Determine the [x, y] coordinate at the center of the cell enclosing the given text.  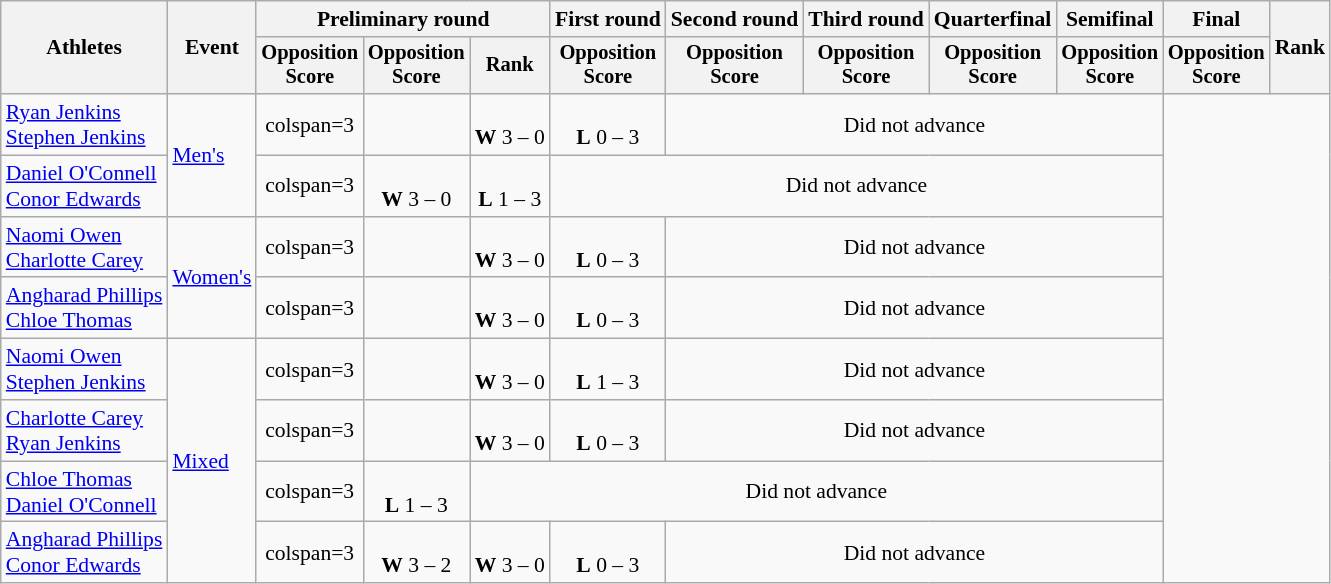
Ryan JenkinsStephen Jenkins [84, 124]
Chloe ThomasDaniel O'Connell [84, 492]
Mixed [212, 461]
Women's [212, 278]
Semifinal [1110, 19]
First round [608, 19]
Naomi OwenCharlotte Carey [84, 248]
Naomi OwenStephen Jenkins [84, 370]
Men's [212, 155]
Angharad PhillipsConor Edwards [84, 552]
Preliminary round [402, 19]
Athletes [84, 48]
Event [212, 48]
Charlotte CareyRyan Jenkins [84, 430]
Angharad PhillipsChloe Thomas [84, 308]
Third round [866, 19]
Final [1216, 19]
Quarterfinal [993, 19]
Second round [735, 19]
W 3 – 2 [416, 552]
Daniel O'ConnellConor Edwards [84, 186]
